Search for the cell housing the specified text and yield its [x, y] center coordinate. 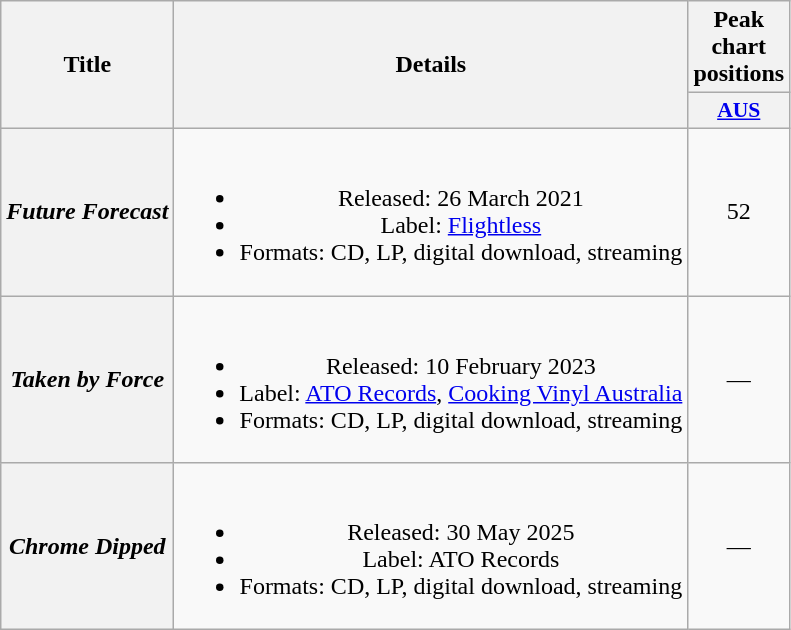
Released: 26 March 2021Label: FlightlessFormats: CD, LP, digital download, streaming [431, 212]
Details [431, 65]
Released: 10 February 2023Label: ATO Records, Cooking Vinyl AustraliaFormats: CD, LP, digital download, streaming [431, 380]
AUS [739, 111]
Title [88, 65]
Released: 30 May 2025Label: ATO RecordsFormats: CD, LP, digital download, streaming [431, 546]
52 [739, 212]
Peak chart positions [739, 47]
Taken by Force [88, 380]
Chrome Dipped [88, 546]
Future Forecast [88, 212]
